Search for the cell housing the specified text and yield its [X, Y] center coordinate. 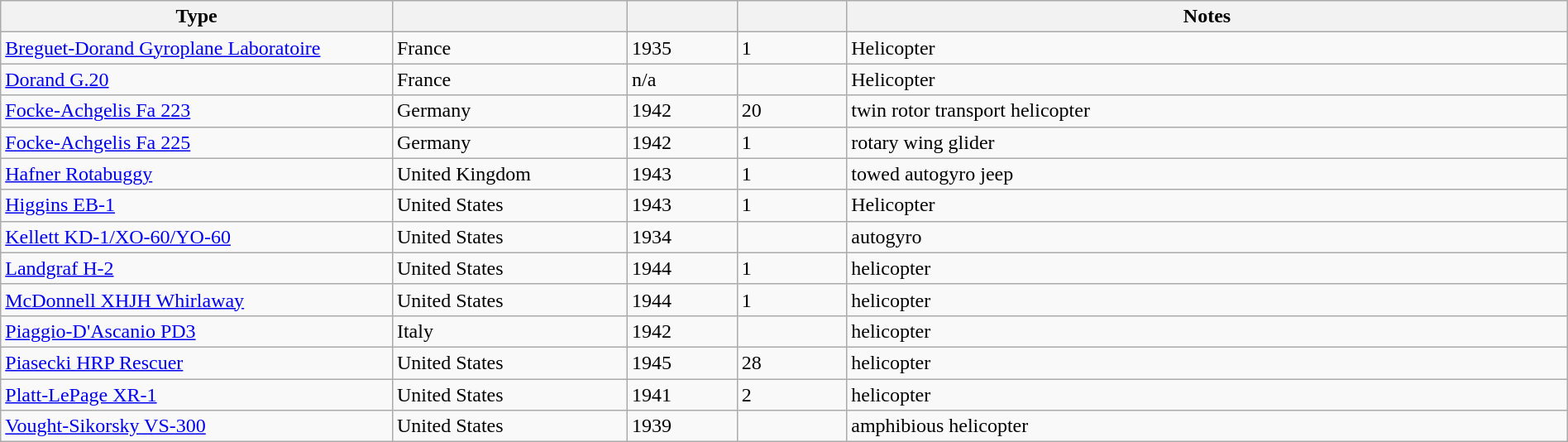
Hafner Rotabuggy [197, 174]
1939 [683, 426]
20 [792, 111]
28 [792, 363]
Landgraf H-2 [197, 268]
Focke-Achgelis Fa 225 [197, 142]
Piaggio-D'Ascanio PD3 [197, 331]
towed autogyro jeep [1207, 174]
McDonnell XHJH Whirlaway [197, 300]
twin rotor transport helicopter [1207, 111]
Breguet-Dorand Gyroplane Laboratoire [197, 48]
2 [792, 395]
amphibious helicopter [1207, 426]
Dorand G.20 [197, 79]
Notes [1207, 17]
1934 [683, 237]
Platt-LePage XR-1 [197, 395]
1945 [683, 363]
Higgins EB-1 [197, 205]
Kellett KD-1/XO-60/YO-60 [197, 237]
Type [197, 17]
autogyro [1207, 237]
rotary wing glider [1207, 142]
1935 [683, 48]
Focke-Achgelis Fa 223 [197, 111]
Italy [509, 331]
n/a [683, 79]
Piasecki HRP Rescuer [197, 363]
United Kingdom [509, 174]
Vought-Sikorsky VS-300 [197, 426]
1941 [683, 395]
